Determine the (X, Y) coordinate at the center of the cell enclosing the given text.  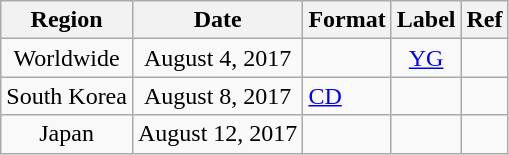
Japan (67, 134)
August 4, 2017 (217, 58)
August 8, 2017 (217, 96)
August 12, 2017 (217, 134)
Worldwide (67, 58)
Ref (484, 20)
South Korea (67, 96)
Label (426, 20)
YG (426, 58)
Region (67, 20)
Format (347, 20)
CD (347, 96)
Date (217, 20)
